Provide the [x, y] coordinate of the cell's center where the given text is located.  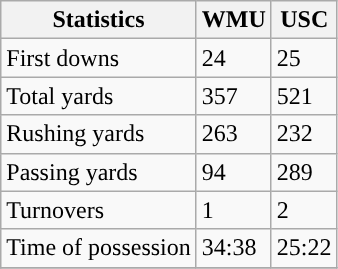
Rushing yards [99, 134]
25 [304, 58]
24 [234, 58]
521 [304, 96]
Statistics [99, 20]
94 [234, 172]
First downs [99, 58]
Passing yards [99, 172]
2 [304, 210]
Turnovers [99, 210]
WMU [234, 20]
Total yards [99, 96]
34:38 [234, 248]
232 [304, 134]
357 [234, 96]
USC [304, 20]
1 [234, 210]
Time of possession [99, 248]
263 [234, 134]
289 [304, 172]
25:22 [304, 248]
